Search for the cell housing the specified text and yield its (x, y) center coordinate. 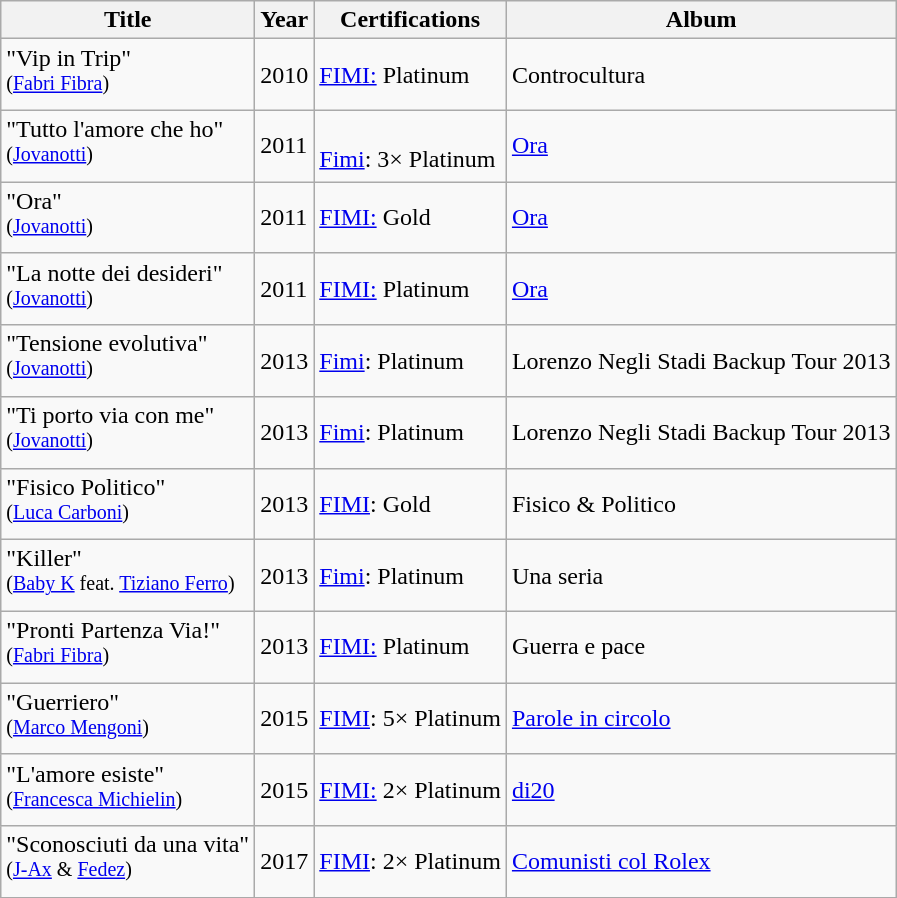
Fimi: 3× Platinum (410, 146)
FIMI: 5× Platinum (410, 719)
2010 (284, 75)
Year (284, 20)
Title (128, 20)
"Guerriero"(Marco Mengoni) (128, 719)
"Tensione evolutiva"(Jovanotti) (128, 361)
"Ora"(Jovanotti) (128, 218)
"Fisico Politico"(Luca Carboni) (128, 504)
"La notte dei desideri"(Jovanotti) (128, 289)
"Tutto l'amore che ho"(Jovanotti) (128, 146)
Fisico & Politico (701, 504)
Parole in circolo (701, 719)
Album (701, 20)
"L'amore esiste"(Francesca Michielin) (128, 790)
"Pronti Partenza Via!"(Fabri Fibra) (128, 647)
"Ti porto via con me"(Jovanotti) (128, 433)
"Killer"(Baby K feat. Tiziano Ferro) (128, 576)
"Vip in Trip"(Fabri Fibra) (128, 75)
Controcultura (701, 75)
2017 (284, 862)
Guerra e pace (701, 647)
di20 (701, 790)
"Sconosciuti da una vita"(J-Ax & Fedez) (128, 862)
Una seria (701, 576)
Certifications (410, 20)
Comunisti col Rolex (701, 862)
